Output the [x, y] coordinate of the center of the cell containing the given text.  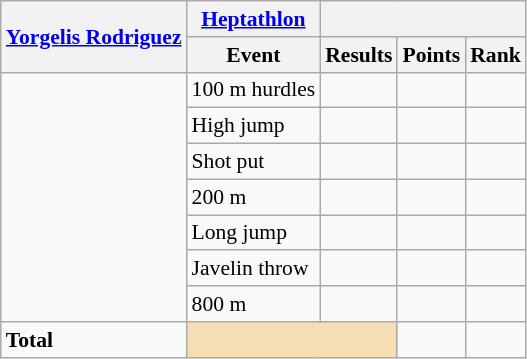
Javelin throw [254, 269]
Results [358, 55]
Event [254, 55]
200 m [254, 197]
Rank [496, 55]
Shot put [254, 162]
100 m hurdles [254, 90]
High jump [254, 126]
Yorgelis Rodriguez [94, 36]
Total [94, 340]
Points [431, 55]
800 m [254, 304]
Long jump [254, 233]
Heptathlon [254, 19]
